Pinpoint the cell where the given text exists, returning its (x, y) midpoint coordinate. 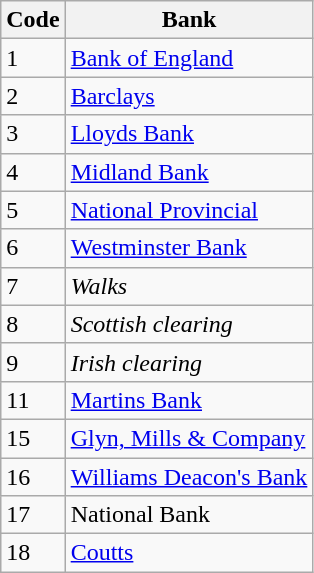
National Bank (189, 515)
Irish clearing (189, 362)
Midland Bank (189, 172)
Westminster Bank (189, 248)
5 (33, 210)
Code (33, 20)
National Provincial (189, 210)
Barclays (189, 96)
Lloyds Bank (189, 134)
9 (33, 362)
3 (33, 134)
Williams Deacon's Bank (189, 477)
2 (33, 96)
8 (33, 324)
Scottish clearing (189, 324)
6 (33, 248)
Walks (189, 286)
Glyn, Mills & Company (189, 438)
1 (33, 58)
16 (33, 477)
Bank (189, 20)
Coutts (189, 553)
17 (33, 515)
Bank of England (189, 58)
11 (33, 400)
15 (33, 438)
4 (33, 172)
Martins Bank (189, 400)
7 (33, 286)
18 (33, 553)
